Extract the [x, y] coordinate from the center of the cell holding the provided text.  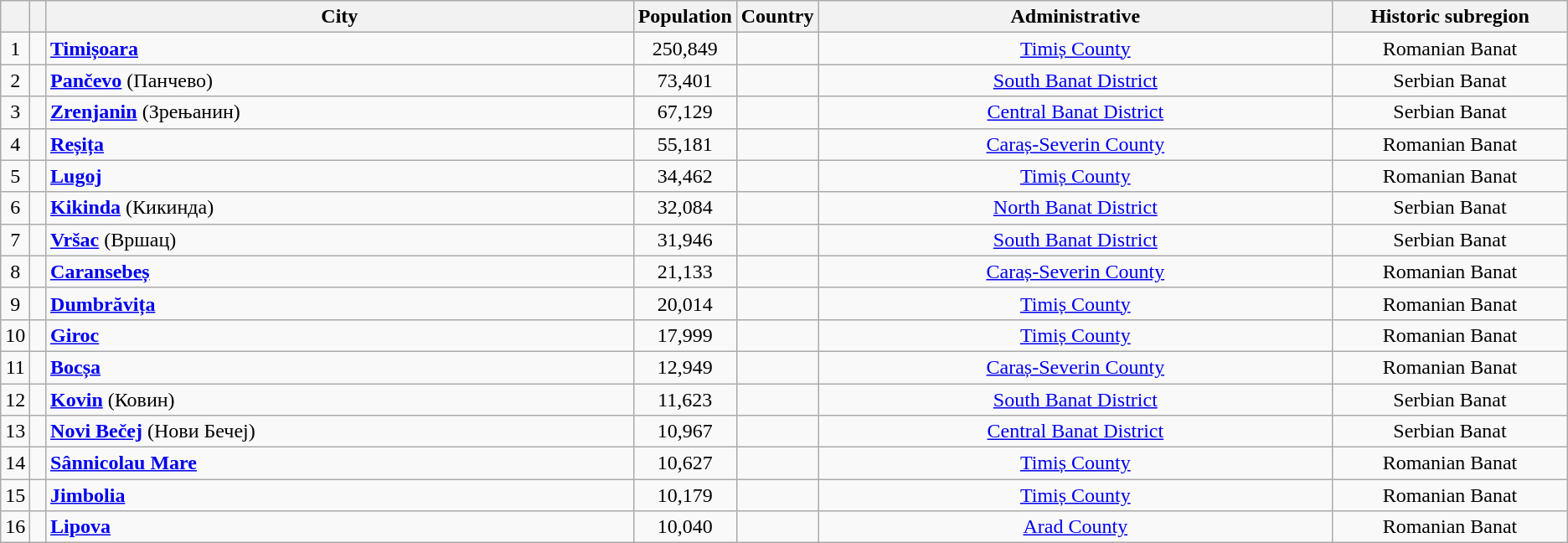
55,181 [685, 144]
10,967 [685, 432]
12,949 [685, 367]
Lipova [340, 527]
Reșița [340, 144]
250,849 [685, 49]
11 [15, 367]
Historic subregion [1451, 17]
Caransebeș [340, 271]
5 [15, 176]
Timișoara [340, 49]
17,999 [685, 335]
73,401 [685, 80]
2 [15, 80]
32,084 [685, 208]
9 [15, 303]
14 [15, 463]
16 [15, 527]
7 [15, 240]
City [340, 17]
10,627 [685, 463]
3 [15, 112]
15 [15, 495]
Jimbolia [340, 495]
10,040 [685, 527]
34,462 [685, 176]
11,623 [685, 400]
10,179 [685, 495]
Kikinda (Кикинда) [340, 208]
4 [15, 144]
Zrenjanin (Зрењанин) [340, 112]
31,946 [685, 240]
Administrative [1075, 17]
12 [15, 400]
Sânnicolau Mare [340, 463]
Dumbrăvița [340, 303]
Giroc [340, 335]
Population [685, 17]
13 [15, 432]
Bocșa [340, 367]
Lugoj [340, 176]
8 [15, 271]
6 [15, 208]
Novi Bečej (Нови Бечеј) [340, 432]
Pančevo (Панчево) [340, 80]
1 [15, 49]
Vršac (Вршац) [340, 240]
North Banat District [1075, 208]
21,133 [685, 271]
Arad County [1075, 527]
67,129 [685, 112]
10 [15, 335]
Kovin (Ковин) [340, 400]
Country [777, 17]
20,014 [685, 303]
